From the cell containing the given text, extract its center point as [x, y] coordinate. 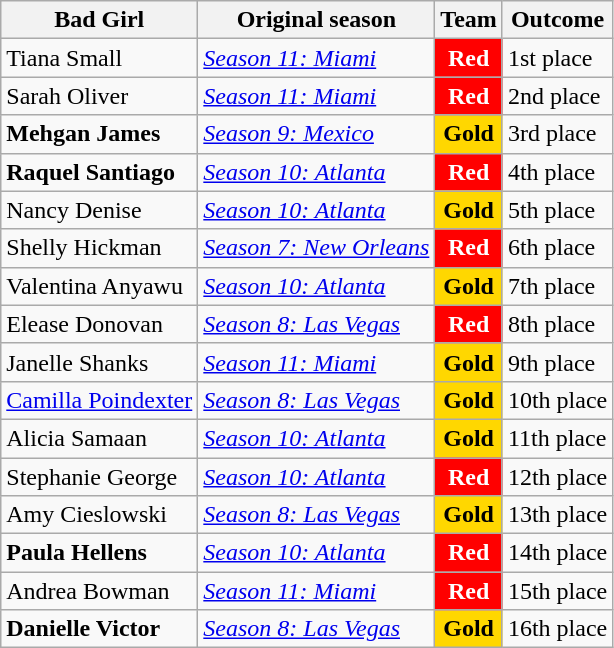
13th place [557, 515]
Andrea Bowman [100, 591]
Season 9: Mexico [316, 134]
Elease Donovan [100, 324]
Nancy Denise [100, 210]
Tiana Small [100, 58]
Alicia Samaan [100, 438]
11th place [557, 438]
5th place [557, 210]
9th place [557, 362]
Danielle Victor [100, 629]
Season 7: New Orleans [316, 248]
Camilla Poindexter [100, 400]
14th place [557, 553]
6th place [557, 248]
Paula Hellens [100, 553]
Sarah Oliver [100, 96]
10th place [557, 400]
15th place [557, 591]
Outcome [557, 20]
4th place [557, 172]
Original season [316, 20]
Mehgan James [100, 134]
1st place [557, 58]
8th place [557, 324]
7th place [557, 286]
Valentina Anyawu [100, 286]
Janelle Shanks [100, 362]
2nd place [557, 96]
16th place [557, 629]
Bad Girl [100, 20]
Raquel Santiago [100, 172]
3rd place [557, 134]
Amy Cieslowski [100, 515]
Shelly Hickman [100, 248]
Team [469, 20]
Stephanie George [100, 477]
12th place [557, 477]
